Locate the cell with the specified text and output its [X, Y] center coordinate. 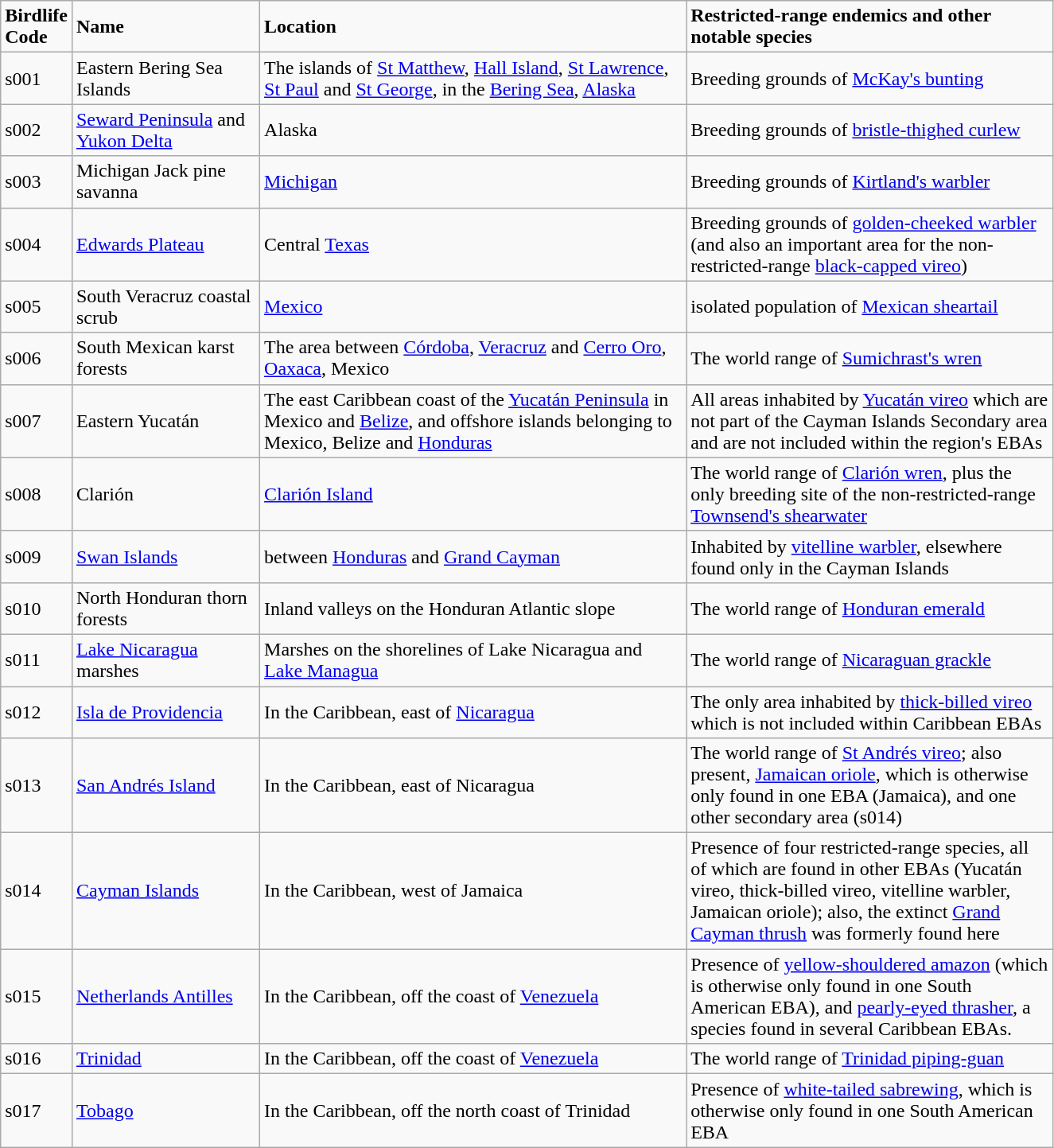
Clarión [165, 494]
s014 [37, 891]
The world range of Clarión wren, plus the only breeding site of the non-restricted-range Townsend's shearwater [870, 494]
Cayman Islands [165, 891]
San Andrés Island [165, 786]
Seward Peninsula and Yukon Delta [165, 130]
Name [165, 27]
between Honduras and Grand Cayman [473, 557]
Restricted-range endemics and other notable species [870, 27]
Edwards Plateau [165, 244]
s017 [37, 1111]
Location [473, 27]
The world range of Trinidad piping-guan [870, 1059]
s010 [37, 608]
Breeding grounds of Kirtland's warbler [870, 181]
s006 [37, 358]
s011 [37, 660]
isolated population of Mexican sheartail [870, 307]
Netherlands Antilles [165, 996]
Central Texas [473, 244]
s001 [37, 78]
Tobago [165, 1111]
s008 [37, 494]
Inland valleys on the Honduran Atlantic slope [473, 608]
The world range of Honduran emerald [870, 608]
South Veracruz coastal scrub [165, 307]
s007 [37, 421]
South Mexican karst forests [165, 358]
Inhabited by vitelline warbler, elsewhere found only in the Cayman Islands [870, 557]
The east Caribbean coast of the Yucatán Peninsula in Mexico and Belize, and offshore islands belonging to Mexico, Belize and Honduras [473, 421]
Lake Nicaragua marshes [165, 660]
The world range of Sumichrast's wren [870, 358]
s012 [37, 711]
s009 [37, 557]
North Honduran thorn forests [165, 608]
Isla de Providencia [165, 711]
The islands of St Matthew, Hall Island, St Lawrence, St Paul and St George, in the Bering Sea, Alaska [473, 78]
Mexico [473, 307]
s002 [37, 130]
Birdlife Code [37, 27]
Breeding grounds of McKay's bunting [870, 78]
s013 [37, 786]
The world range of Nicaraguan grackle [870, 660]
Michigan Jack pine savanna [165, 181]
Michigan [473, 181]
Presence of white-tailed sabrewing, which is otherwise only found in one South American EBA [870, 1111]
Marshes on the shorelines of Lake Nicaragua and Lake Managua [473, 660]
Swan Islands [165, 557]
s015 [37, 996]
The only area inhabited by thick-billed vireo which is not included within Caribbean EBAs [870, 711]
Eastern Yucatán [165, 421]
s003 [37, 181]
The area between Córdoba, Veracruz and Cerro Oro, Oaxaca, Mexico [473, 358]
s004 [37, 244]
All areas inhabited by Yucatán vireo which are not part of the Cayman Islands Secondary area and are not included within the region's EBAs [870, 421]
Eastern Bering Sea Islands [165, 78]
s016 [37, 1059]
s005 [37, 307]
Alaska [473, 130]
In the Caribbean, west of Jamaica [473, 891]
Clarión Island [473, 494]
Trinidad [165, 1059]
Breeding grounds of golden-cheeked warbler (and also an important area for the non-restricted-range black-capped vireo) [870, 244]
In the Caribbean, off the north coast of Trinidad [473, 1111]
Breeding grounds of bristle-thighed curlew [870, 130]
